Locate the cell with the specified text and output its [x, y] center coordinate. 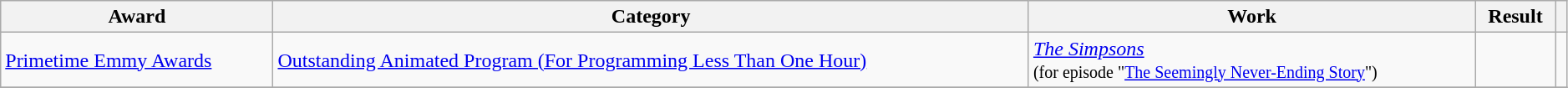
Result [1515, 17]
Outstanding Animated Program (For Programming Less Than One Hour) [651, 60]
Primetime Emmy Awards [137, 60]
The Simpsons(for episode "The Seemingly Never-Ending Story") [1251, 60]
Work [1251, 17]
Category [651, 17]
Award [137, 17]
